From the cell containing the given text, extract its center point as (x, y) coordinate. 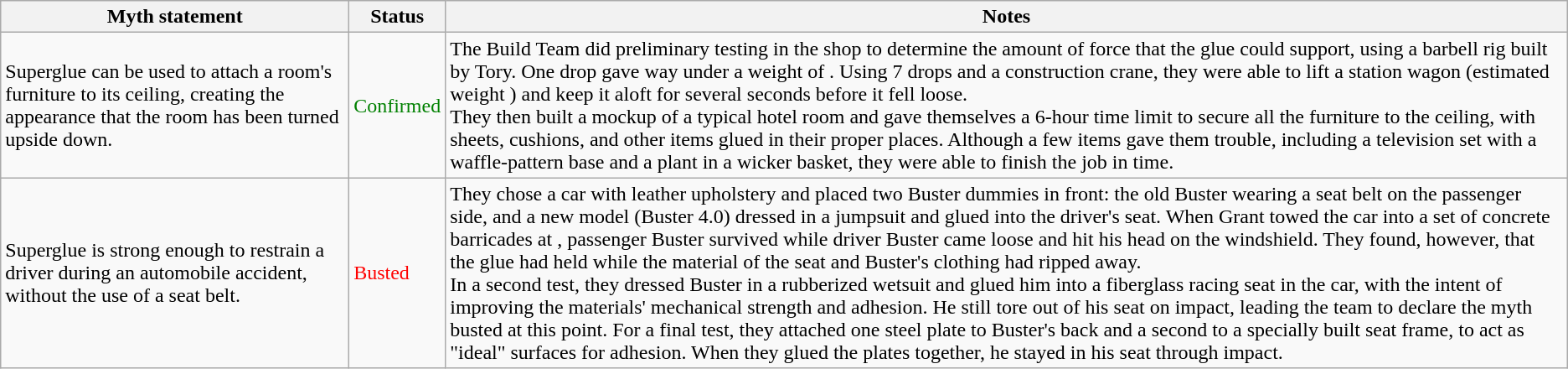
Confirmed (397, 106)
Myth statement (175, 17)
Superglue is strong enough to restrain a driver during an automobile accident, without the use of a seat belt. (175, 273)
Superglue can be used to attach a room's furniture to its ceiling, creating the appearance that the room has been turned upside down. (175, 106)
Busted (397, 273)
Notes (1007, 17)
Status (397, 17)
